Detect which cell encompasses the target text, then output its (X, Y) center coordinate. 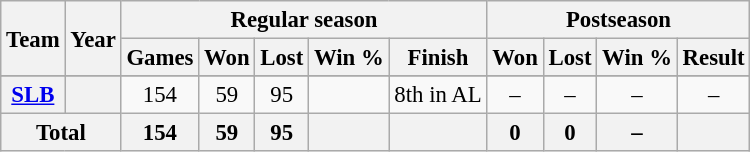
Year (93, 38)
8th in AL (438, 95)
SLB (33, 95)
Finish (438, 58)
Total (61, 133)
Result (714, 58)
Regular season (304, 20)
Games (160, 58)
Team (33, 38)
Postseason (618, 20)
